From the cell containing the given text, extract its center point as (x, y) coordinate. 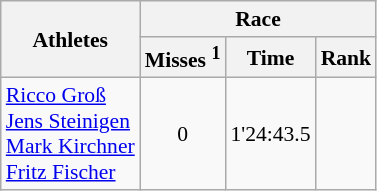
1'24:43.5 (270, 134)
Race (258, 19)
Ricco GroßJens SteinigenMark KirchnerFritz Fischer (70, 134)
Athletes (70, 40)
Time (270, 58)
Rank (346, 58)
0 (183, 134)
Misses 1 (183, 58)
